Output the (x, y) coordinate of the center of the cell containing the given text.  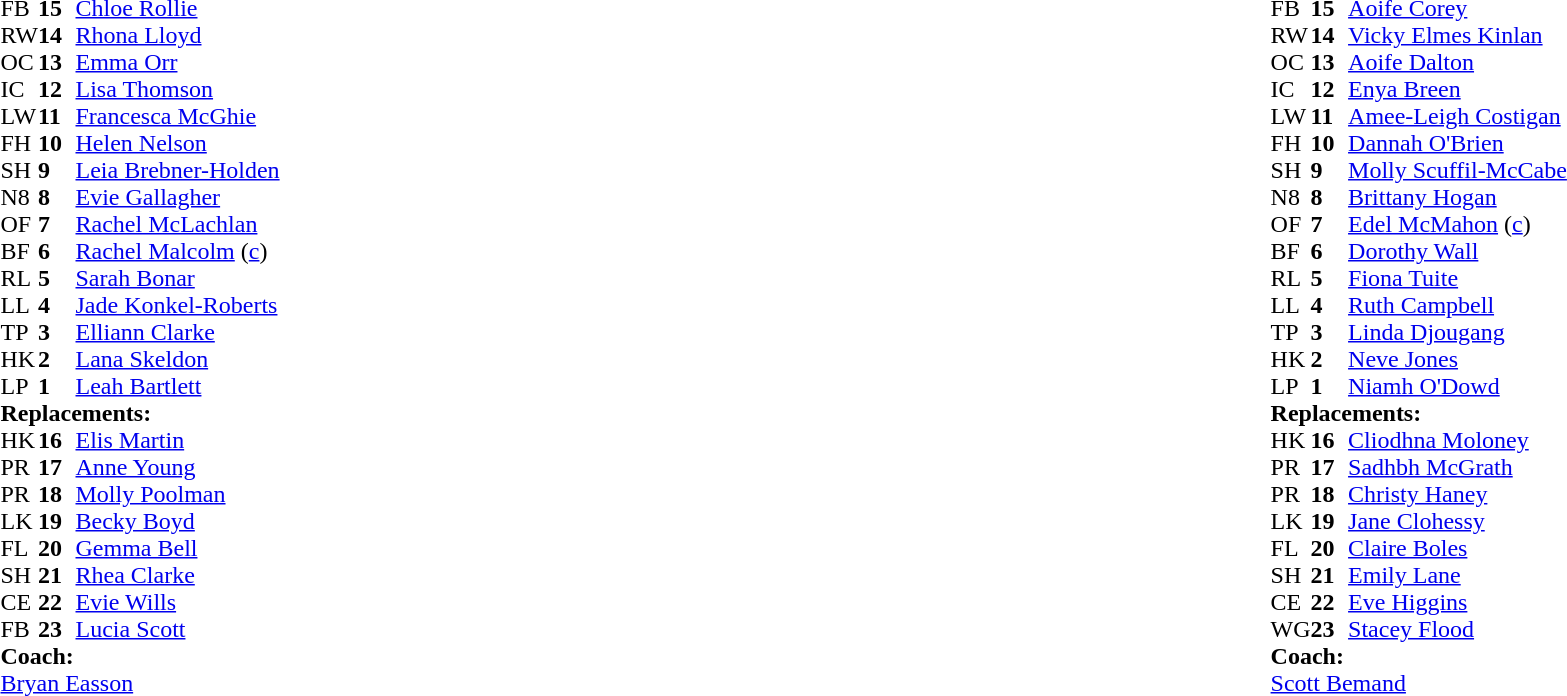
Leia Brebner-Holden (178, 170)
Elliann Clarke (178, 332)
Emily Lane (1458, 576)
Dannah O'Brien (1458, 144)
Rhea Clarke (178, 576)
Claire Boles (1458, 548)
WG (1291, 630)
Molly Poolman (178, 494)
Molly Scuffil-McCabe (1458, 170)
Rhona Lloyd (178, 36)
Christy Haney (1458, 494)
Lana Skeldon (178, 360)
Jane Clohessy (1458, 522)
Lisa Thomson (178, 90)
Lucia Scott (178, 630)
Brittany Hogan (1458, 198)
Amee-Leigh Costigan (1458, 116)
Evie Gallagher (178, 198)
Becky Boyd (178, 522)
Rachel Malcolm (c) (178, 252)
Evie Wills (178, 602)
Rachel McLachlan (178, 224)
Francesca McGhie (178, 116)
Dorothy Wall (1458, 252)
Neve Jones (1458, 360)
Sarah Bonar (178, 278)
Emma Orr (178, 62)
Elis Martin (178, 440)
Enya Breen (1458, 90)
Leah Bartlett (178, 386)
Linda Djougang (1458, 332)
Vicky Elmes Kinlan (1458, 36)
Eve Higgins (1458, 602)
Jade Konkel-Roberts (178, 306)
Ruth Campbell (1458, 306)
Cliodhna Moloney (1458, 440)
Sadhbh McGrath (1458, 468)
Gemma Bell (178, 548)
Niamh O'Dowd (1458, 386)
Stacey Flood (1458, 630)
Aoife Dalton (1458, 62)
Fiona Tuite (1458, 278)
Edel McMahon (c) (1458, 224)
Anne Young (178, 468)
FB (19, 630)
Helen Nelson (178, 144)
